Locate the cell with the specified text and output its [X, Y] center coordinate. 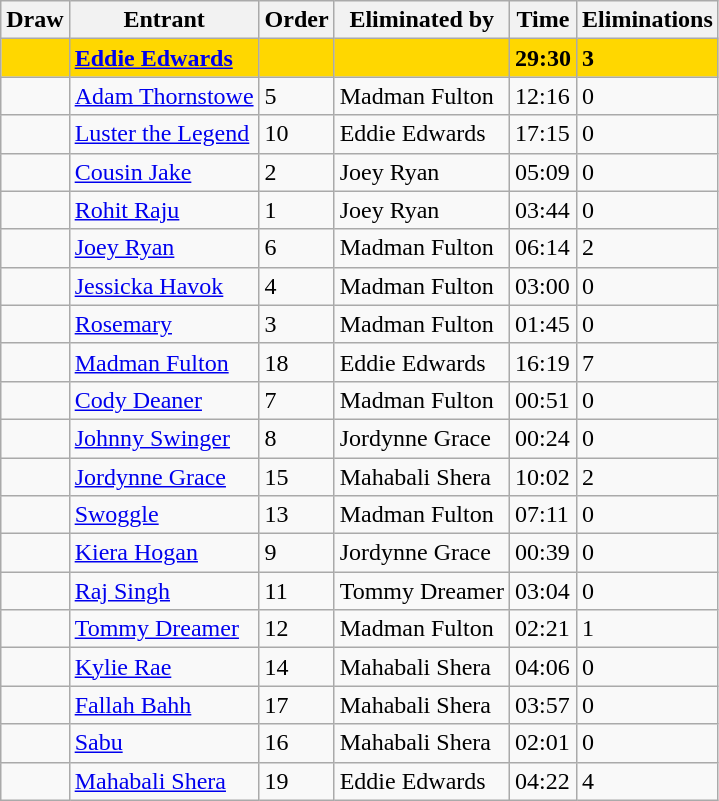
18 [296, 362]
Fallah Bahh [164, 705]
00:24 [542, 438]
Jessicka Havok [164, 286]
04:06 [542, 667]
Adam Thornstowe [164, 96]
16 [296, 743]
12 [296, 629]
Luster the Legend [164, 134]
Eliminations [648, 20]
07:11 [542, 515]
01:45 [542, 324]
Rohit Raju [164, 210]
Kiera Hogan [164, 553]
8 [296, 438]
17 [296, 705]
5 [296, 96]
Kylie Rae [164, 667]
Cousin Jake [164, 172]
9 [296, 553]
00:39 [542, 553]
17:15 [542, 134]
02:21 [542, 629]
10:02 [542, 477]
06:14 [542, 248]
Eliminated by [422, 20]
03:44 [542, 210]
14 [296, 667]
Raj Singh [164, 591]
Swoggle [164, 515]
Sabu [164, 743]
19 [296, 781]
03:04 [542, 591]
15 [296, 477]
29:30 [542, 58]
Cody Deaner [164, 400]
05:09 [542, 172]
11 [296, 591]
6 [296, 248]
Entrant [164, 20]
13 [296, 515]
Order [296, 20]
12:16 [542, 96]
03:57 [542, 705]
Rosemary [164, 324]
16:19 [542, 362]
02:01 [542, 743]
Time [542, 20]
10 [296, 134]
Draw [35, 20]
Johnny Swinger [164, 438]
04:22 [542, 781]
00:51 [542, 400]
03:00 [542, 286]
